Detect which cell encompasses the target text, then output its (x, y) center coordinate. 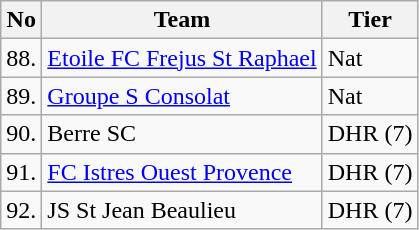
90. (22, 134)
91. (22, 172)
88. (22, 58)
89. (22, 96)
Etoile FC Frejus St Raphael (182, 58)
Team (182, 20)
Berre SC (182, 134)
Tier (370, 20)
Groupe S Consolat (182, 96)
No (22, 20)
92. (22, 210)
JS St Jean Beaulieu (182, 210)
FC Istres Ouest Provence (182, 172)
